Return the [X, Y] coordinate for the center point of the cell that contains the specified text.  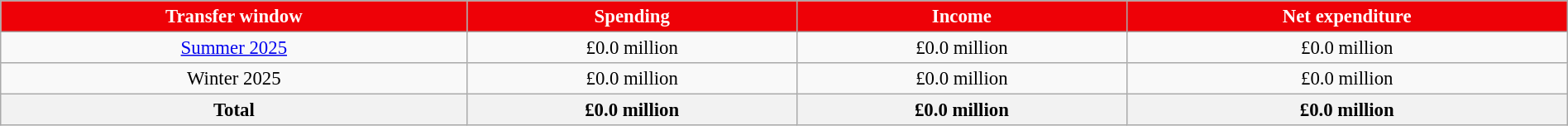
Total [234, 110]
Summer 2025 [234, 48]
Net expenditure [1346, 17]
Spending [632, 17]
Transfer window [234, 17]
Income [963, 17]
Winter 2025 [234, 79]
